Provide the [x, y] coordinate of the cell's center where the given text is located.  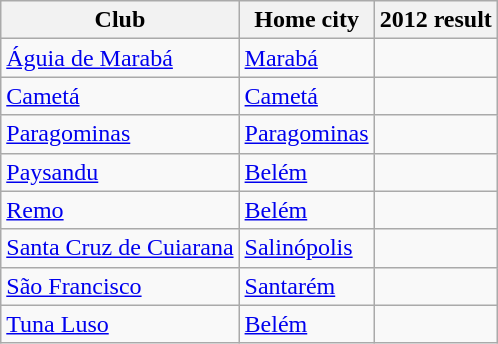
São Francisco [120, 286]
Águia de Marabá [120, 58]
Home city [306, 20]
Santa Cruz de Cuiarana [120, 248]
Tuna Luso [120, 324]
Salinópolis [306, 248]
Club [120, 20]
Remo [120, 210]
Paysandu [120, 172]
Santarém [306, 286]
Marabá [306, 58]
2012 result [436, 20]
